For the text-containing cell, return its midpoint in (x, y) coordinate format. 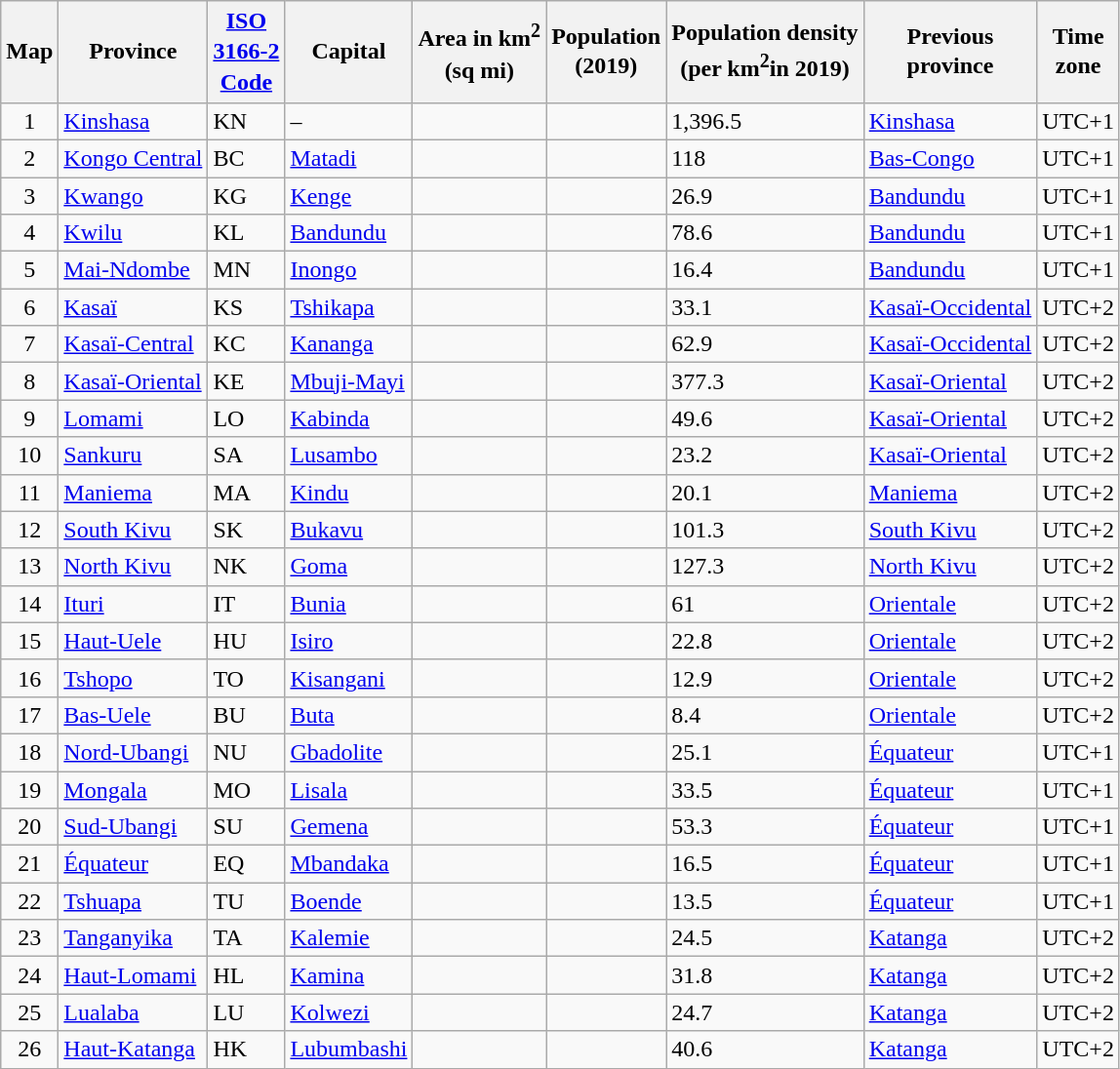
Timezone (1079, 53)
MO (246, 790)
KC (246, 344)
KG (246, 196)
20.1 (765, 493)
Lualaba (133, 1012)
23.2 (765, 455)
Kasaï-Central (133, 344)
Kabinda (349, 418)
20 (29, 827)
25 (29, 1012)
6 (29, 307)
24 (29, 975)
Gemena (349, 827)
Goma (349, 567)
11 (29, 493)
Kalemie (349, 938)
KS (246, 307)
17 (29, 715)
Matadi (349, 158)
KE (246, 381)
21 (29, 864)
22 (29, 901)
13 (29, 567)
Sankuru (133, 455)
7 (29, 344)
Haut-Uele (133, 641)
NK (246, 567)
Kwango (133, 196)
Lisala (349, 790)
Tanganyika (133, 938)
LU (246, 1012)
22.8 (765, 641)
Previousprovince (950, 53)
14 (29, 604)
26 (29, 1049)
19 (29, 790)
Area in km2(sq mi) (480, 53)
33.5 (765, 790)
18 (29, 752)
40.6 (765, 1049)
Mbandaka (349, 864)
1,396.5 (765, 121)
Nord-Ubangi (133, 752)
ISO3166-2Code (246, 53)
Sud-Ubangi (133, 827)
5 (29, 270)
HL (246, 975)
24.5 (765, 938)
33.1 (765, 307)
10 (29, 455)
24.7 (765, 1012)
Mai-Ndombe (133, 270)
EQ (246, 864)
118 (765, 158)
3 (29, 196)
Kongo Central (133, 158)
Mbuji-Mayi (349, 381)
25.1 (765, 752)
BC (246, 158)
62.9 (765, 344)
61 (765, 604)
9 (29, 418)
Haut-Katanga (133, 1049)
LO (246, 418)
Tshikapa (349, 307)
2 (29, 158)
Kwilu (133, 233)
BU (246, 715)
8 (29, 381)
49.6 (765, 418)
Bas-Uele (133, 715)
12 (29, 530)
HK (246, 1049)
MA (246, 493)
16.5 (765, 864)
Kamina (349, 975)
Gbadolite (349, 752)
IT (246, 604)
12.9 (765, 678)
Bukavu (349, 530)
53.3 (765, 827)
Bunia (349, 604)
Kindu (349, 493)
Capital (349, 53)
16.4 (765, 270)
101.3 (765, 530)
SK (246, 530)
127.3 (765, 567)
TO (246, 678)
Buta (349, 715)
Bas-Congo (950, 158)
Lubumbashi (349, 1049)
Boende (349, 901)
Kenge (349, 196)
Ituri (133, 604)
1 (29, 121)
Lomami (133, 418)
377.3 (765, 381)
8.4 (765, 715)
HU (246, 641)
NU (246, 752)
SA (246, 455)
TA (246, 938)
TU (246, 901)
Kolwezi (349, 1012)
Isiro (349, 641)
Population(2019) (607, 53)
Kisangani (349, 678)
Inongo (349, 270)
13.5 (765, 901)
Map (29, 53)
Province (133, 53)
4 (29, 233)
15 (29, 641)
Haut-Lomami (133, 975)
MN (246, 270)
23 (29, 938)
KN (246, 121)
78.6 (765, 233)
16 (29, 678)
Population density(per km2in 2019) (765, 53)
Tshopo (133, 678)
31.8 (765, 975)
Mongala (133, 790)
Kasaï (133, 307)
– (349, 121)
Lusambo (349, 455)
Tshuapa (133, 901)
Kananga (349, 344)
KL (246, 233)
26.9 (765, 196)
SU (246, 827)
